Scan for the cell matching the given text and deliver its (X, Y) coordinate at center. 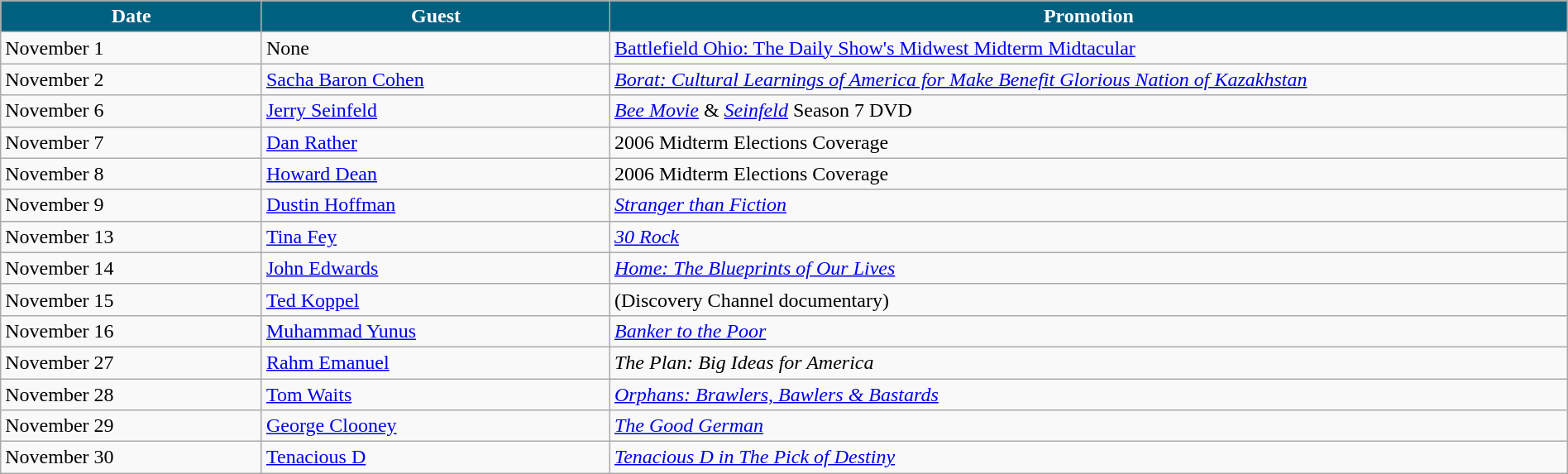
John Edwards (435, 268)
Tina Fey (435, 237)
Date (131, 17)
Muhammad Yunus (435, 331)
Ted Koppel (435, 299)
None (435, 48)
Dustin Hoffman (435, 205)
Tenacious D (435, 457)
November 2 (131, 79)
Battlefield Ohio: The Daily Show's Midwest Midterm Midtacular (1088, 48)
Tenacious D in The Pick of Destiny (1088, 457)
Borat: Cultural Learnings of America for Make Benefit Glorious Nation of Kazakhstan (1088, 79)
Orphans: Brawlers, Bawlers & Bastards (1088, 395)
November 9 (131, 205)
Bee Movie & Seinfeld Season 7 DVD (1088, 111)
November 7 (131, 142)
November 27 (131, 362)
Rahm Emanuel (435, 362)
George Clooney (435, 426)
The Good German (1088, 426)
Banker to the Poor (1088, 331)
November 6 (131, 111)
Promotion (1088, 17)
November 30 (131, 457)
Home: The Blueprints of Our Lives (1088, 268)
November 8 (131, 174)
Howard Dean (435, 174)
November 16 (131, 331)
Tom Waits (435, 395)
November 15 (131, 299)
Stranger than Fiction (1088, 205)
Sacha Baron Cohen (435, 79)
Guest (435, 17)
November 13 (131, 237)
The Plan: Big Ideas for America (1088, 362)
Jerry Seinfeld (435, 111)
November 28 (131, 395)
(Discovery Channel documentary) (1088, 299)
November 1 (131, 48)
Dan Rather (435, 142)
30 Rock (1088, 237)
November 14 (131, 268)
November 29 (131, 426)
